Scan for the cell matching the given text and deliver its [x, y] coordinate at center. 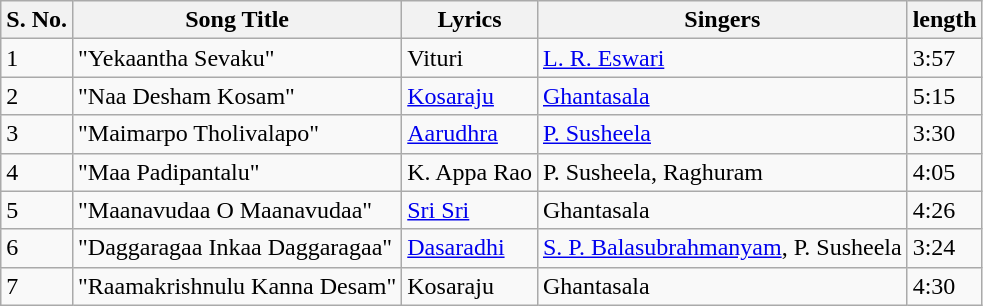
3:57 [944, 58]
Singers [722, 20]
"Naa Desham Kosam" [236, 96]
"Daggaragaa Inkaa Daggaragaa" [236, 248]
5:15 [944, 96]
4:26 [944, 210]
Dasaradhi [470, 248]
4 [37, 172]
"Yekaantha Sevaku" [236, 58]
3 [37, 134]
3:24 [944, 248]
P. Susheela [722, 134]
3:30 [944, 134]
"Maimarpo Tholivalapo" [236, 134]
6 [37, 248]
Lyrics [470, 20]
K. Appa Rao [470, 172]
Sri Sri [470, 210]
4:30 [944, 286]
"Maanavudaa O Maanavudaa" [236, 210]
4:05 [944, 172]
Aarudhra [470, 134]
7 [37, 286]
P. Susheela, Raghuram [722, 172]
S. P. Balasubrahmanyam, P. Susheela [722, 248]
length [944, 20]
Song Title [236, 20]
L. R. Eswari [722, 58]
2 [37, 96]
1 [37, 58]
"Raamakrishnulu Kanna Desam" [236, 286]
5 [37, 210]
"Maa Padipantalu" [236, 172]
Vituri [470, 58]
S. No. [37, 20]
